Extract the [X, Y] coordinate from the center of the cell holding the provided text.  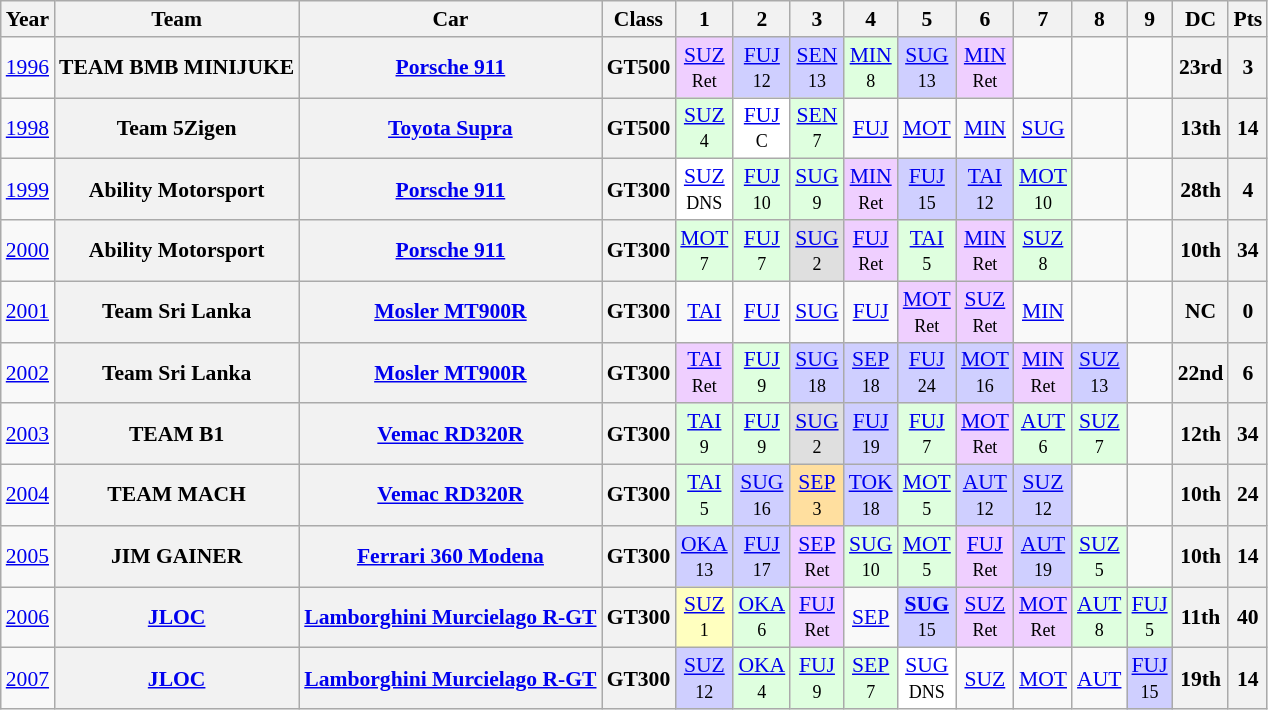
MOT10 [1043, 190]
DC [1201, 19]
AUT6 [1043, 434]
FUJC [762, 128]
1 [704, 19]
SEN13 [816, 68]
1996 [28, 68]
AUT12 [985, 496]
OKA4 [762, 678]
JIM GAINER [176, 556]
TEAM BMB MINIJUKE [176, 68]
FUJ12 [762, 68]
9 [1150, 19]
TAI12 [985, 190]
SEN7 [816, 128]
SEP7 [871, 678]
SUG15 [927, 618]
SEP3 [816, 496]
Year [28, 19]
SUZ [985, 678]
FUJ19 [871, 434]
TAI [704, 312]
SEP18 [871, 372]
TOK18 [871, 496]
22nd [1201, 372]
SUGDNS [927, 678]
SUG9 [816, 190]
1998 [28, 128]
MIN8 [871, 68]
SUZ1 [704, 618]
AUT8 [1099, 618]
Class [639, 19]
SUG16 [762, 496]
Car [450, 19]
SUG13 [927, 68]
FUJ10 [762, 190]
OKA13 [704, 556]
8 [1099, 19]
TEAM B1 [176, 434]
SUZ4 [704, 128]
2004 [28, 496]
2006 [28, 618]
FUJ17 [762, 556]
MOT7 [704, 250]
SUG18 [816, 372]
NC [1201, 312]
Team 5Zigen [176, 128]
1999 [28, 190]
2002 [28, 372]
2001 [28, 312]
Team [176, 19]
0 [1248, 312]
28th [1201, 190]
SUG10 [871, 556]
SUZ13 [1099, 372]
MOT16 [985, 372]
OKA6 [762, 618]
SEPRet [816, 556]
Toyota Supra [450, 128]
FUJ24 [927, 372]
23rd [1201, 68]
TAIRet [704, 372]
SUZ7 [1099, 434]
FUJ5 [1150, 618]
13th [1201, 128]
2005 [28, 556]
Pts [1248, 19]
2 [762, 19]
TAI9 [704, 434]
2007 [28, 678]
40 [1248, 618]
7 [1043, 19]
AUT19 [1043, 556]
TEAM MACH [176, 496]
11th [1201, 618]
5 [927, 19]
SUZ8 [1043, 250]
12th [1201, 434]
SEP [871, 618]
2003 [28, 434]
AUT [1099, 678]
24 [1248, 496]
SUZ5 [1099, 556]
SUZDNS [704, 190]
Ferrari 360 Modena [450, 556]
19th [1201, 678]
2000 [28, 250]
